Scan for the cell matching the given text and deliver its [x, y] coordinate at center. 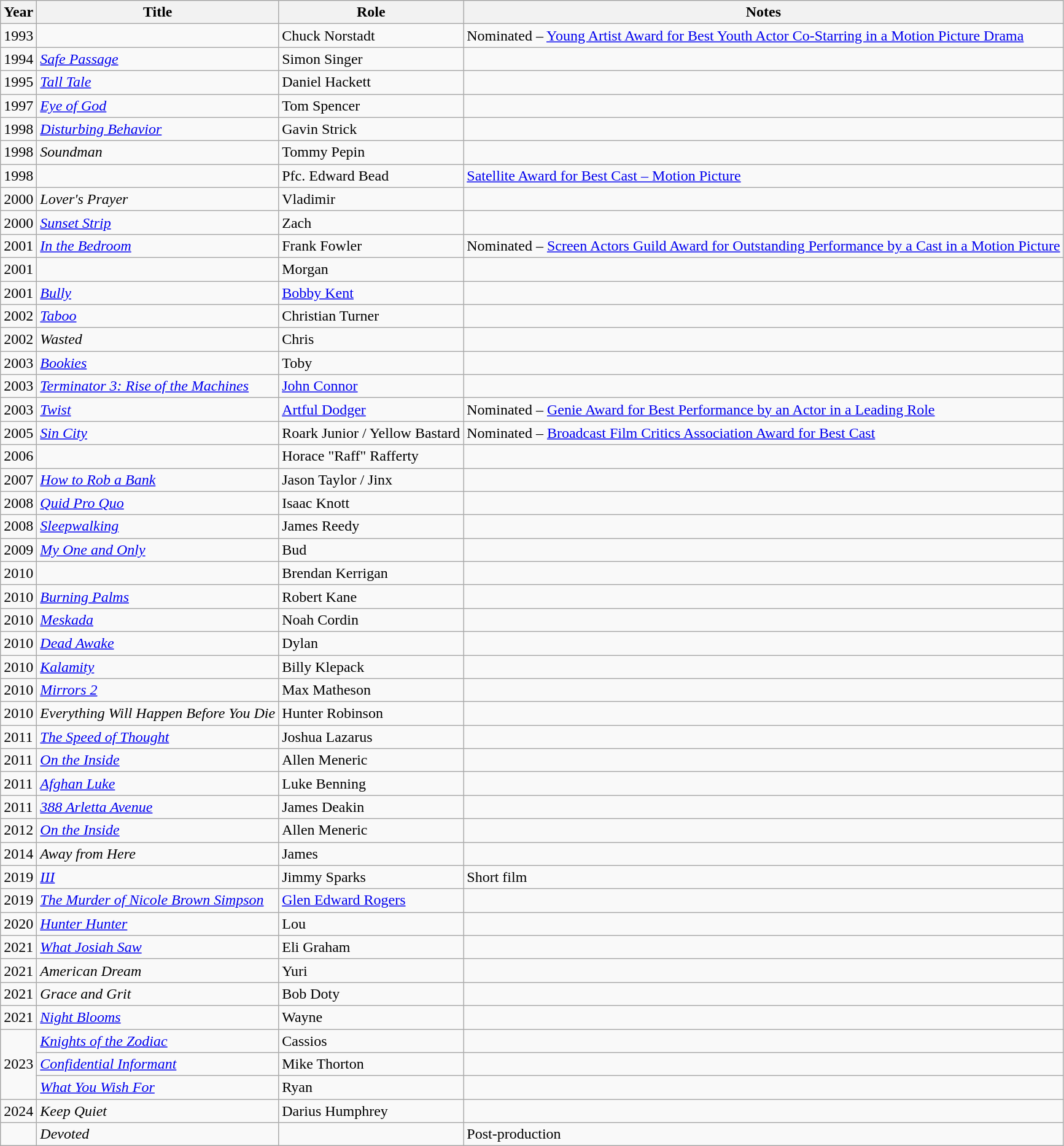
Confidential Informant [158, 1064]
Mike Thorton [371, 1064]
Dead Awake [158, 643]
Terminator 3: Rise of the Machines [158, 386]
Glen Edward Rogers [371, 900]
Bully [158, 293]
Soundman [158, 152]
Night Blooms [158, 1017]
Noah Cordin [371, 620]
Tom Spencer [371, 106]
Safe Passage [158, 59]
Lover's Prayer [158, 199]
Cassios [371, 1041]
What Josiah Saw [158, 947]
Everything Will Happen Before You Die [158, 714]
Chris [371, 340]
American Dream [158, 970]
John Connor [371, 386]
2005 [18, 433]
III [158, 877]
2014 [18, 854]
Bobby Kent [371, 293]
Zach [371, 222]
Nominated – Broadcast Film Critics Association Award for Best Cast [764, 433]
Billy Klepack [371, 666]
Devoted [158, 1134]
Yuri [371, 970]
In the Bedroom [158, 246]
Wayne [371, 1017]
Eli Graham [371, 947]
My One and Only [158, 550]
2023 [18, 1064]
Meskada [158, 620]
Morgan [371, 269]
1994 [18, 59]
2012 [18, 830]
James [371, 854]
Max Matheson [371, 690]
Knights of the Zodiac [158, 1041]
Christian Turner [371, 316]
Joshua Lazarus [371, 737]
Jason Taylor / Jinx [371, 480]
Mirrors 2 [158, 690]
Satellite Award for Best Cast – Motion Picture [764, 176]
1997 [18, 106]
James Deakin [371, 807]
2020 [18, 924]
Nominated – Genie Award for Best Performance by an Actor in a Leading Role [764, 410]
The Speed of Thought [158, 737]
Quid Pro Quo [158, 503]
Nominated – Screen Actors Guild Award for Outstanding Performance by a Cast in a Motion Picture [764, 246]
Simon Singer [371, 59]
Darius Humphrey [371, 1111]
Horace "Raff" Rafferty [371, 456]
Sunset Strip [158, 222]
What You Wish For [158, 1088]
How to Rob a Bank [158, 480]
Tall Tale [158, 82]
Notes [764, 12]
Bud [371, 550]
Toby [371, 363]
Twist [158, 410]
Afghan Luke [158, 784]
Jimmy Sparks [371, 877]
Gavin Strick [371, 129]
1993 [18, 36]
Burning Palms [158, 596]
2009 [18, 550]
2006 [18, 456]
James Reedy [371, 526]
Vladimir [371, 199]
Frank Fowler [371, 246]
Sin City [158, 433]
Post-production [764, 1134]
Grace and Grit [158, 994]
Bob Doty [371, 994]
Away from Here [158, 854]
Year [18, 12]
Robert Kane [371, 596]
Tommy Pepin [371, 152]
Kalamity [158, 666]
2024 [18, 1111]
Taboo [158, 316]
Luke Benning [371, 784]
388 Arletta Avenue [158, 807]
Lou [371, 924]
Dylan [371, 643]
Nominated – Young Artist Award for Best Youth Actor Co-Starring in a Motion Picture Drama [764, 36]
Role [371, 12]
Wasted [158, 340]
The Murder of Nicole Brown Simpson [158, 900]
Hunter Hunter [158, 924]
Eye of God [158, 106]
Title [158, 12]
Disturbing Behavior [158, 129]
Brendan Kerrigan [371, 573]
2007 [18, 480]
Keep Quiet [158, 1111]
Hunter Robinson [371, 714]
Pfc. Edward Bead [371, 176]
Bookies [158, 363]
1995 [18, 82]
Roark Junior / Yellow Bastard [371, 433]
Ryan [371, 1088]
Sleepwalking [158, 526]
Chuck Norstadt [371, 36]
Daniel Hackett [371, 82]
Short film [764, 877]
Artful Dodger [371, 410]
Isaac Knott [371, 503]
